Determine the [X, Y] coordinate at the center of the cell enclosing the given text.  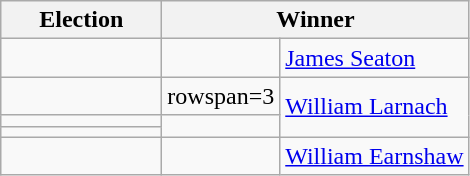
Election [82, 20]
William Earnshaw [374, 156]
Winner [316, 20]
James Seaton [374, 58]
William Larnach [374, 107]
rowspan=3 [221, 96]
